Scan for the cell matching the given text and deliver its [x, y] coordinate at center. 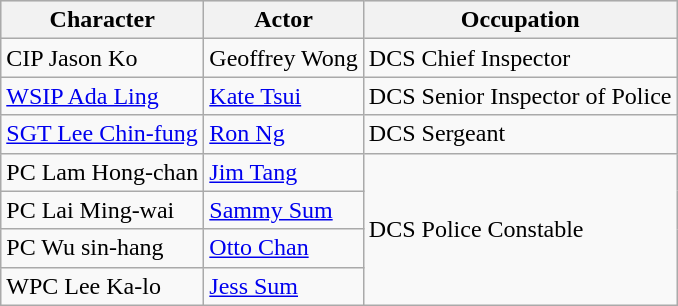
PC Lam Hong-chan [102, 172]
PC Wu sin-hang [102, 248]
Sammy Sum [284, 210]
DCS Chief Inspector [520, 58]
PC Lai Ming-wai [102, 210]
CIP Jason Ko [102, 58]
Jim Tang [284, 172]
DCS Senior Inspector of Police [520, 96]
DCS Sergeant [520, 134]
Actor [284, 20]
DCS Police Constable [520, 229]
Ron Ng [284, 134]
Geoffrey Wong [284, 58]
WPC Lee Ka-lo [102, 286]
SGT Lee Chin-fung [102, 134]
Jess Sum [284, 286]
Character [102, 20]
Kate Tsui [284, 96]
Otto Chan [284, 248]
WSIP Ada Ling [102, 96]
Occupation [520, 20]
